Pinpoint the cell where the given text exists, returning its (x, y) midpoint coordinate. 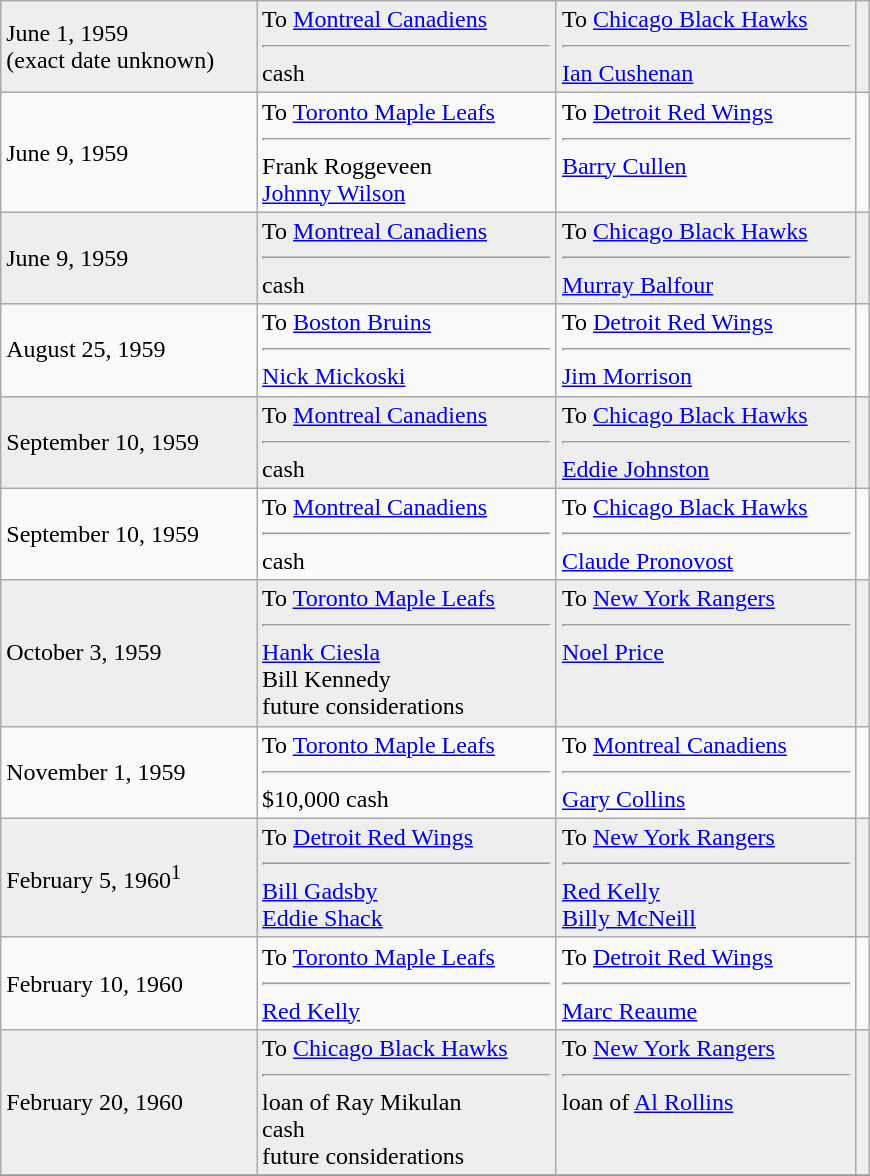
June 1, 1959(exact date unknown) (129, 47)
February 10, 1960 (129, 983)
To New York RangersRed KellyBilly McNeill (706, 878)
October 3, 1959 (129, 653)
To Chicago Black HawksMurray Balfour (706, 258)
To Toronto Maple Leafs$10,000 cash (407, 772)
To Toronto Maple LeafsRed Kelly (407, 983)
November 1, 1959 (129, 772)
August 25, 1959 (129, 350)
To Detroit Red WingsBarry Cullen (706, 152)
To New York RangersNoel Price (706, 653)
February 20, 1960 (129, 1102)
To Detroit Red WingsBill GadsbyEddie Shack (407, 878)
To Toronto Maple LeafsFrank RoggeveenJohnny Wilson (407, 152)
To New York Rangersloan of Al Rollins (706, 1102)
To Chicago Black HawksEddie Johnston (706, 442)
To Boston BruinsNick Mickoski (407, 350)
To Chicago Black HawksIan Cushenan (706, 47)
To Chicago Black Hawksloan of Ray Mikulancashfuture considerations (407, 1102)
To Montreal CanadiensGary Collins (706, 772)
February 5, 19601 (129, 878)
To Detroit Red WingsJim Morrison (706, 350)
To Chicago Black HawksClaude Pronovost (706, 534)
To Detroit Red WingsMarc Reaume (706, 983)
To Toronto Maple LeafsHank CieslaBill Kennedyfuture considerations (407, 653)
